From the cell containing the given text, extract its center point as (X, Y) coordinate. 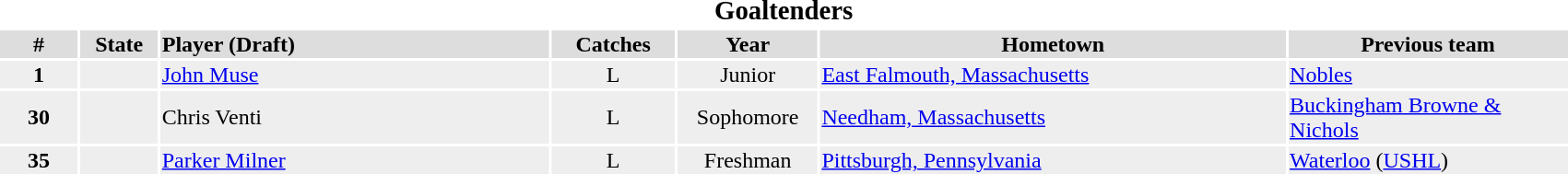
1 (39, 75)
John Muse (354, 75)
# (39, 44)
Hometown (1053, 44)
Waterloo (USHL) (1429, 160)
Buckingham Browne & Nichols (1429, 118)
East Falmouth, Massachusetts (1053, 75)
Freshman (747, 160)
Junior (747, 75)
Player (Draft) (354, 44)
35 (39, 160)
Chris Venti (354, 118)
State (119, 44)
Nobles (1429, 75)
Catches (614, 44)
Sophomore (747, 118)
30 (39, 118)
Year (747, 44)
Needham, Massachusetts (1053, 118)
Pittsburgh, Pennsylvania (1053, 160)
Parker Milner (354, 160)
Previous team (1429, 44)
